Output the (X, Y) coordinate of the center of the cell containing the given text.  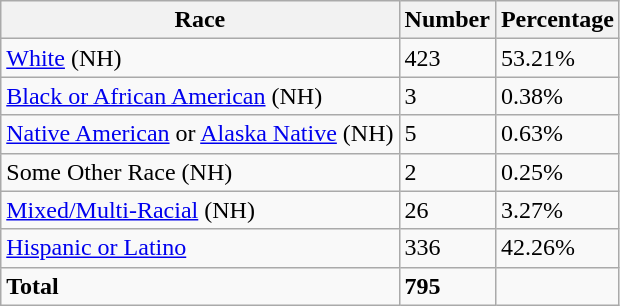
Mixed/Multi-Racial (NH) (200, 210)
Race (200, 20)
Some Other Race (NH) (200, 172)
2 (447, 172)
423 (447, 58)
42.26% (557, 248)
Percentage (557, 20)
5 (447, 134)
0.38% (557, 96)
0.63% (557, 134)
0.25% (557, 172)
336 (447, 248)
53.21% (557, 58)
26 (447, 210)
Hispanic or Latino (200, 248)
Black or African American (NH) (200, 96)
3.27% (557, 210)
Number (447, 20)
795 (447, 286)
3 (447, 96)
White (NH) (200, 58)
Native American or Alaska Native (NH) (200, 134)
Total (200, 286)
